Output the (x, y) coordinate of the center of the cell containing the given text.  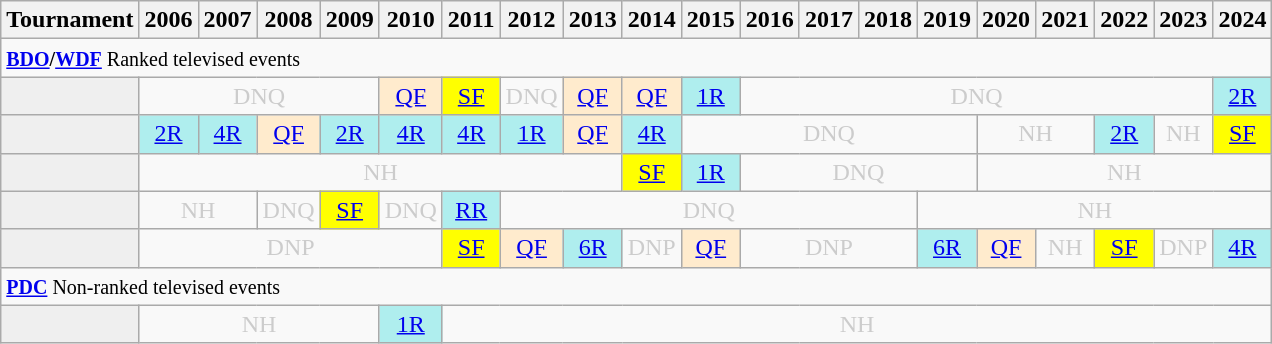
2023 (1184, 20)
2006 (168, 20)
2014 (652, 20)
2008 (288, 20)
Tournament (70, 20)
2015 (710, 20)
PDC Non-ranked televised events (636, 286)
RR (471, 210)
2011 (471, 20)
2024 (1242, 20)
2009 (350, 20)
2007 (228, 20)
2018 (888, 20)
2019 (948, 20)
BDO/WDF Ranked televised events (636, 58)
2020 (1006, 20)
2012 (532, 20)
2022 (1124, 20)
2010 (410, 20)
2016 (770, 20)
2013 (592, 20)
2017 (828, 20)
2021 (1066, 20)
